Locate the cell with the specified text and output its (x, y) center coordinate. 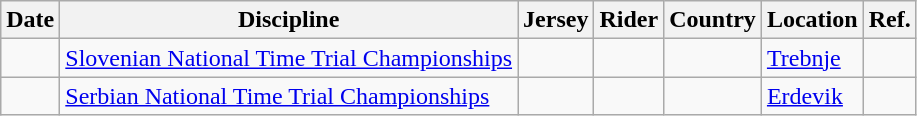
Rider (629, 20)
Erdevik (812, 96)
Discipline (289, 20)
Date (30, 20)
Trebnje (812, 58)
Location (812, 20)
Serbian National Time Trial Championships (289, 96)
Jersey (556, 20)
Ref. (890, 20)
Slovenian National Time Trial Championships (289, 58)
Country (713, 20)
